From the cell containing the given text, extract its center point as [X, Y] coordinate. 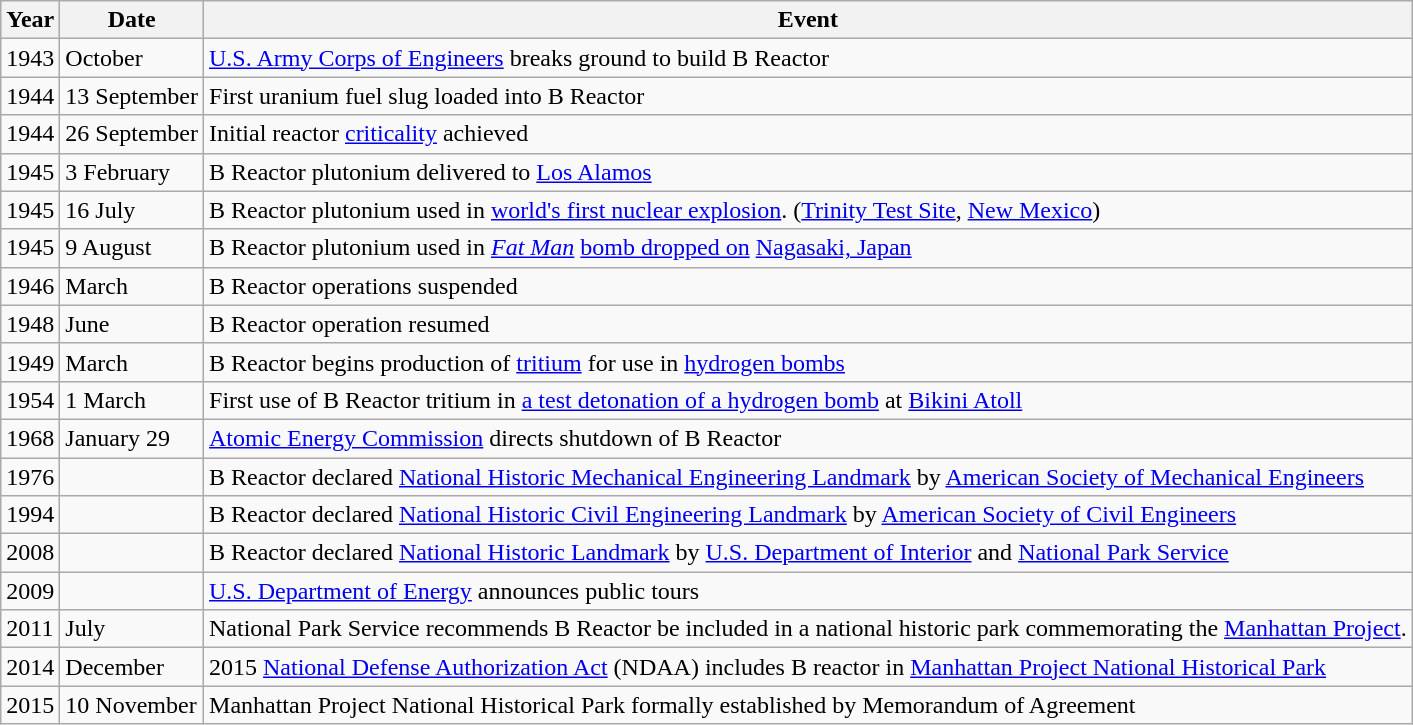
1 March [132, 400]
1976 [30, 477]
National Park Service recommends B Reactor be included in a national historic park commemorating the Manhattan Project. [808, 629]
2009 [30, 591]
B Reactor plutonium used in Fat Man bomb dropped on Nagasaki, Japan [808, 248]
2015 [30, 705]
December [132, 667]
First use of B Reactor tritium in a test detonation of a hydrogen bomb at Bikini Atoll [808, 400]
June [132, 324]
10 November [132, 705]
1948 [30, 324]
2014 [30, 667]
B Reactor declared National Historic Landmark by U.S. Department of Interior and National Park Service [808, 553]
9 August [132, 248]
B Reactor plutonium used in world's first nuclear explosion. (Trinity Test Site, New Mexico) [808, 210]
26 September [132, 134]
B Reactor operations suspended [808, 286]
U.S. Army Corps of Engineers breaks ground to build B Reactor [808, 58]
Manhattan Project National Historical Park formally established by Memorandum of Agreement [808, 705]
1943 [30, 58]
13 September [132, 96]
B Reactor begins production of tritium for use in hydrogen bombs [808, 362]
B Reactor declared National Historic Mechanical Engineering Landmark by American Society of Mechanical Engineers [808, 477]
Event [808, 20]
October [132, 58]
1949 [30, 362]
2008 [30, 553]
Atomic Energy Commission directs shutdown of B Reactor [808, 438]
2011 [30, 629]
Date [132, 20]
B Reactor plutonium delivered to Los Alamos [808, 172]
3 February [132, 172]
16 July [132, 210]
1994 [30, 515]
1968 [30, 438]
U.S. Department of Energy announces public tours [808, 591]
B Reactor operation resumed [808, 324]
January 29 [132, 438]
July [132, 629]
Year [30, 20]
2015 National Defense Authorization Act (NDAA) includes B reactor in Manhattan Project National Historical Park [808, 667]
Initial reactor criticality achieved [808, 134]
1946 [30, 286]
1954 [30, 400]
First uranium fuel slug loaded into B Reactor [808, 96]
B Reactor declared National Historic Civil Engineering Landmark by American Society of Civil Engineers [808, 515]
